Pinpoint the cell where the given text exists, returning its [X, Y] midpoint coordinate. 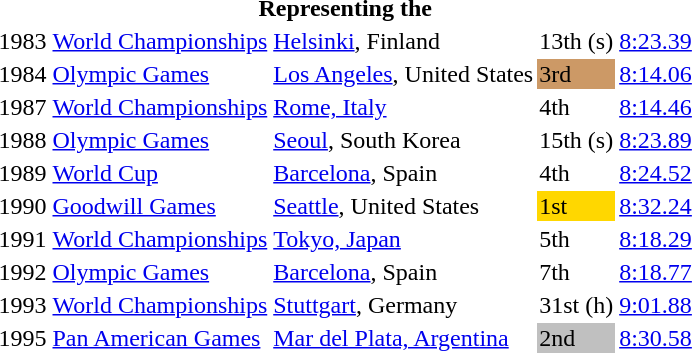
7th [576, 272]
Rome, Italy [404, 107]
15th (s) [576, 140]
Seattle, United States [404, 206]
3rd [576, 74]
Los Angeles, United States [404, 74]
Pan American Games [160, 338]
1st [576, 206]
5th [576, 239]
31st (h) [576, 305]
2nd [576, 338]
Tokyo, Japan [404, 239]
Stuttgart, Germany [404, 305]
World Cup [160, 173]
Goodwill Games [160, 206]
Seoul, South Korea [404, 140]
Helsinki, Finland [404, 41]
13th (s) [576, 41]
Mar del Plata, Argentina [404, 338]
